Extract the (x, y) coordinate from the center of the cell holding the provided text.  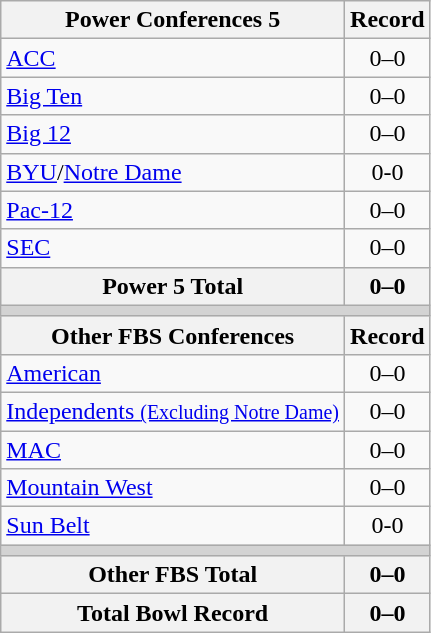
American (173, 373)
Mountain West (173, 488)
Pac-12 (173, 210)
Other FBS Conferences (173, 335)
Sun Belt (173, 526)
ACC (173, 58)
Big Ten (173, 96)
Power Conferences 5 (173, 20)
Total Bowl Record (173, 613)
Power 5 Total (173, 286)
SEC (173, 248)
Other FBS Total (173, 575)
BYU/Notre Dame (173, 172)
Big 12 (173, 134)
Independents (Excluding Notre Dame) (173, 411)
MAC (173, 449)
